Extract the [x, y] coordinate from the center of the cell holding the provided text.  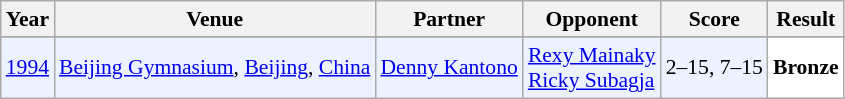
Venue [214, 19]
Denny Kantono [448, 68]
Result [806, 19]
Score [714, 19]
Beijing Gymnasium, Beijing, China [214, 68]
Bronze [806, 68]
2–15, 7–15 [714, 68]
Year [28, 19]
1994 [28, 68]
Opponent [592, 19]
Rexy Mainaky Ricky Subagja [592, 68]
Partner [448, 19]
